Determine the [x, y] coordinate at the center of the cell enclosing the given text.  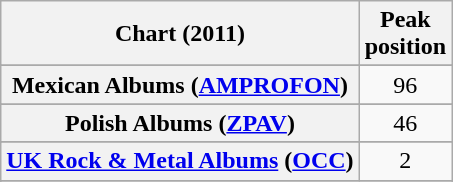
46 [405, 123]
Chart (2011) [180, 34]
Mexican Albums (AMPROFON) [180, 85]
96 [405, 85]
Peakposition [405, 34]
UK Rock & Metal Albums (OCC) [180, 161]
2 [405, 161]
Polish Albums (ZPAV) [180, 123]
